Find where the given text appears and provide that cell's center as (X, Y) coordinate. 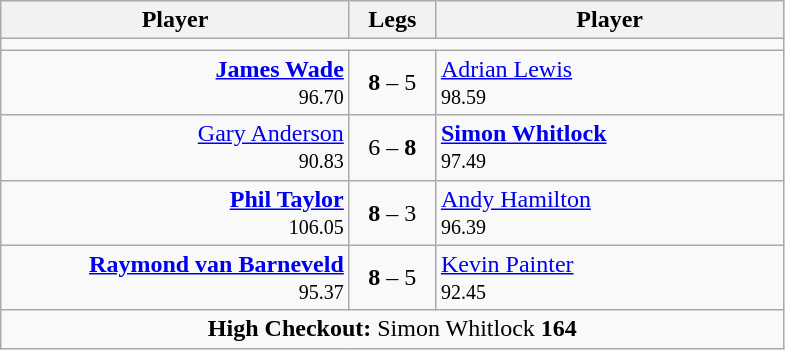
Phil Taylor 106.05 (176, 212)
6 – 8 (392, 148)
8 – 3 (392, 212)
James Wade 96.70 (176, 82)
Simon Whitlock 97.49 (610, 148)
Gary Anderson 90.83 (176, 148)
Legs (392, 20)
Kevin Painter 92.45 (610, 278)
Andy Hamilton 96.39 (610, 212)
High Checkout: Simon Whitlock 164 (392, 329)
Raymond van Barneveld 95.37 (176, 278)
Adrian Lewis 98.59 (610, 82)
